Capture the cell that displays the provided text and extract its (X, Y) central coordinate. 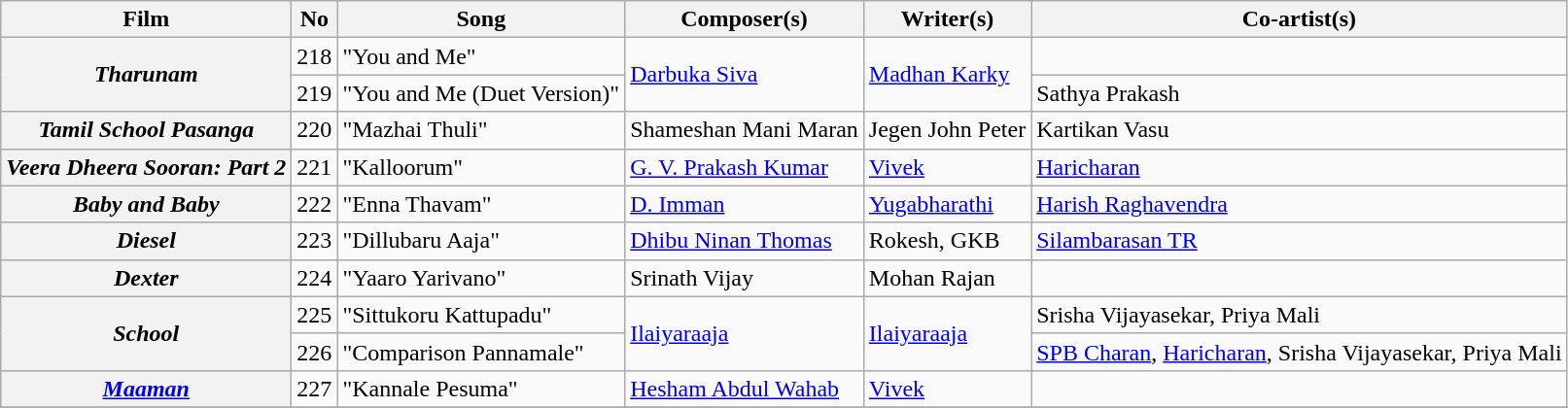
Hesham Abdul Wahab (745, 389)
"Kannale Pesuma" (481, 389)
"Sittukoru Kattupadu" (481, 315)
Mohan Rajan (947, 278)
"Dillubaru Aaja" (481, 241)
Dhibu Ninan Thomas (745, 241)
218 (315, 56)
Shameshan Mani Maran (745, 130)
Srinath Vijay (745, 278)
Darbuka Siva (745, 75)
SPB Charan, Haricharan, Srisha Vijayasekar, Priya Mali (1299, 352)
G. V. Prakash Kumar (745, 167)
227 (315, 389)
"You and Me" (481, 56)
226 (315, 352)
School (146, 333)
Composer(s) (745, 19)
Silambarasan TR (1299, 241)
225 (315, 315)
"Yaaro Yarivano" (481, 278)
Jegen John Peter (947, 130)
220 (315, 130)
Diesel (146, 241)
223 (315, 241)
"Kalloorum" (481, 167)
Writer(s) (947, 19)
224 (315, 278)
222 (315, 204)
Haricharan (1299, 167)
"Comparison Pannamale" (481, 352)
Veera Dheera Sooran: Part 2 (146, 167)
Rokesh, GKB (947, 241)
Maaman (146, 389)
Song (481, 19)
Yugabharathi (947, 204)
Baby and Baby (146, 204)
Tharunam (146, 75)
Dexter (146, 278)
Sathya Prakash (1299, 93)
Kartikan Vasu (1299, 130)
Tamil School Pasanga (146, 130)
Harish Raghavendra (1299, 204)
"Mazhai Thuli" (481, 130)
Co-artist(s) (1299, 19)
Film (146, 19)
No (315, 19)
"You and Me (Duet Version)" (481, 93)
D. Imman (745, 204)
Srisha Vijayasekar, Priya Mali (1299, 315)
"Enna Thavam" (481, 204)
219 (315, 93)
221 (315, 167)
Madhan Karky (947, 75)
